Pinpoint the cell where the given text exists, returning its [X, Y] midpoint coordinate. 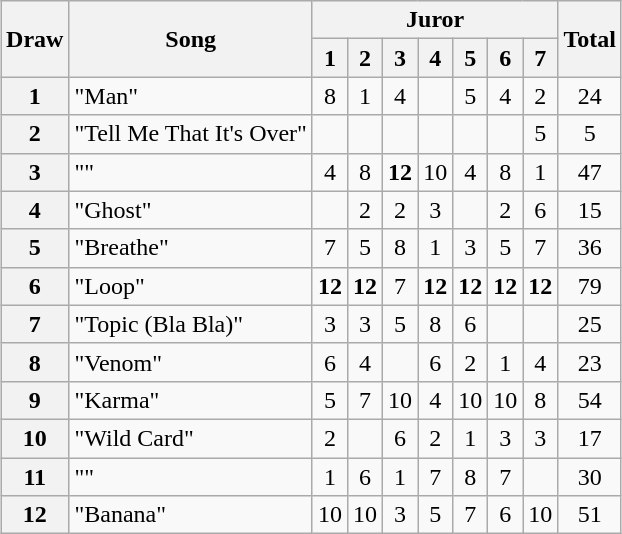
Song [190, 39]
54 [590, 400]
Total [590, 39]
"Karma" [190, 400]
51 [590, 515]
9 [35, 400]
79 [590, 286]
24 [590, 96]
"Man" [190, 96]
Draw [35, 39]
17 [590, 438]
25 [590, 324]
11 [35, 477]
15 [590, 210]
"Venom" [190, 362]
23 [590, 362]
Juror [434, 20]
"Tell Me That It's Over" [190, 134]
"Banana" [190, 515]
36 [590, 248]
30 [590, 477]
"Ghost" [190, 210]
47 [590, 172]
"Breathe" [190, 248]
"Wild Card" [190, 438]
"Loop" [190, 286]
"Topic (Bla Bla)" [190, 324]
